For the text-containing cell, return its midpoint in (X, Y) coordinate format. 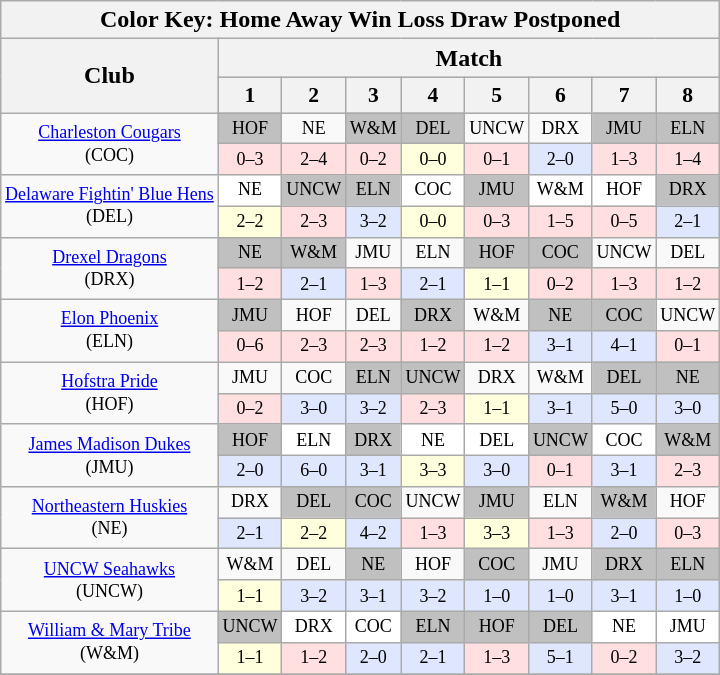
0–6 (250, 346)
2 (314, 95)
5–1 (561, 658)
4 (433, 95)
0–5 (624, 222)
Elon Phoenix(ELN) (110, 331)
1–4 (688, 160)
Color Key: Home Away Win Loss Draw Postponed (360, 20)
Hofstra Pride(HOF) (110, 393)
8 (688, 95)
7 (624, 95)
Delaware Fightin' Blue Hens(DEL) (110, 206)
4–2 (373, 534)
Northeastern Huskies(NE) (110, 518)
3 (373, 95)
James Madison Dukes(JMU) (110, 455)
UNCW Seahawks(UNCW) (110, 580)
6 (561, 95)
1 (250, 95)
1–5 (561, 222)
4–1 (624, 346)
6–0 (314, 470)
2–4 (314, 160)
William & Mary Tribe(W&M) (110, 642)
Charleston Cougars(COC) (110, 143)
5 (497, 95)
Drexel Dragons(DRX) (110, 268)
Club (110, 76)
Match (468, 58)
5–0 (624, 408)
